Pinpoint the cell where the given text exists, returning its [x, y] midpoint coordinate. 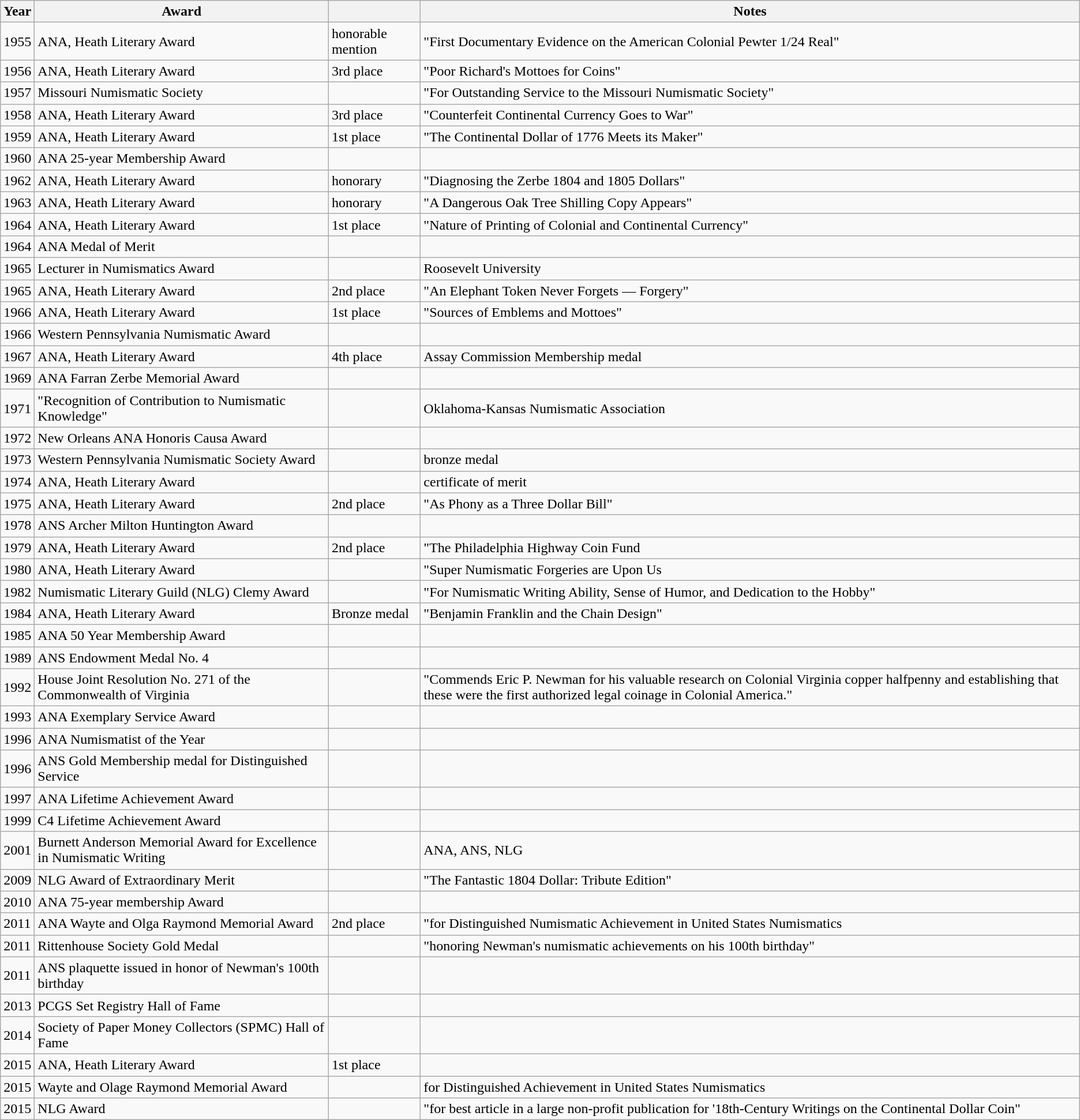
ANA, ANS, NLG [750, 851]
Assay Commission Membership medal [750, 357]
"Super Numismatic Forgeries are Upon Us [750, 570]
Bronze medal [374, 613]
PCGS Set Registry Hall of Fame [182, 1005]
1967 [17, 357]
Burnett Anderson Memorial Award for Excellence in Numismatic Writing [182, 851]
1955 [17, 42]
1960 [17, 159]
NLG Award [182, 1109]
"Sources of Emblems and Mottoes" [750, 313]
"As Phony as a Three Dollar Bill" [750, 504]
"Recognition of Contribution to Numismatic Knowledge" [182, 409]
1979 [17, 548]
Award [182, 12]
ANS Archer Milton Huntington Award [182, 526]
bronze medal [750, 460]
1985 [17, 635]
"For Numismatic Writing Ability, Sense of Humor, and Dedication to the Hobby" [750, 591]
"for Distinguished Numismatic Achievement in United States Numismatics [750, 924]
Oklahoma-Kansas Numismatic Association [750, 409]
2010 [17, 902]
ANA Lifetime Achievement Award [182, 799]
"Poor Richard's Mottoes for Coins" [750, 71]
1997 [17, 799]
Western Pennsylvania Numismatic Award [182, 335]
1982 [17, 591]
4th place [374, 357]
ANA Medal of Merit [182, 246]
for Distinguished Achievement in United States Numismatics [750, 1087]
NLG Award of Extraordinary Merit [182, 880]
1963 [17, 203]
Numismatic Literary Guild (NLG) Clemy Award [182, 591]
"First Documentary Evidence on the American Colonial Pewter 1/24 Real" [750, 42]
"An Elephant Token Never Forgets — Forgery" [750, 290]
certificate of merit [750, 482]
1959 [17, 137]
ANS Endowment Medal No. 4 [182, 657]
ANA Numismatist of the Year [182, 739]
2009 [17, 880]
1999 [17, 821]
1989 [17, 657]
1993 [17, 717]
C4 Lifetime Achievement Award [182, 821]
Society of Paper Money Collectors (SPMC) Hall of Fame [182, 1035]
1971 [17, 409]
honorable mention [374, 42]
2013 [17, 1005]
1974 [17, 482]
House Joint Resolution No. 271 of the Commonwealth of Virginia [182, 688]
Year [17, 12]
1992 [17, 688]
1972 [17, 438]
ANA Wayte and Olga Raymond Memorial Award [182, 924]
"The Continental Dollar of 1776 Meets its Maker" [750, 137]
"The Philadelphia Highway Coin Fund [750, 548]
Wayte and Olage Raymond Memorial Award [182, 1087]
ANS plaquette issued in honor of Newman's 100th birthday [182, 975]
1969 [17, 379]
New Orleans ANA Honoris Causa Award [182, 438]
ANA Farran Zerbe Memorial Award [182, 379]
"Nature of Printing of Colonial and Continental Currency" [750, 224]
1978 [17, 526]
ANS Gold Membership medal for Distinguished Service [182, 769]
2014 [17, 1035]
"for best article in a large non-profit publication for '18th-Century Writings on the Continental Dollar Coin" [750, 1109]
Missouri Numismatic Society [182, 93]
Lecturer in Numismatics Award [182, 268]
"Diagnosing the Zerbe 1804 and 1805 Dollars" [750, 181]
"honoring Newman's numismatic achievements on his 100th birthday" [750, 946]
"The Fantastic 1804 Dollar: Tribute Edition" [750, 880]
1962 [17, 181]
1975 [17, 504]
Rittenhouse Society Gold Medal [182, 946]
1973 [17, 460]
"Benjamin Franklin and the Chain Design" [750, 613]
Notes [750, 12]
1984 [17, 613]
"A Dangerous Oak Tree Shilling Copy Appears" [750, 203]
"For Outstanding Service to the Missouri Numismatic Society" [750, 93]
1958 [17, 115]
2001 [17, 851]
1980 [17, 570]
ANA Exemplary Service Award [182, 717]
ANA 25-year Membership Award [182, 159]
Roosevelt University [750, 268]
ANA 50 Year Membership Award [182, 635]
"Counterfeit Continental Currency Goes to War" [750, 115]
1957 [17, 93]
Western Pennsylvania Numismatic Society Award [182, 460]
1956 [17, 71]
ANA 75-year membership Award [182, 902]
